Detect which cell encompasses the target text, then output its (x, y) center coordinate. 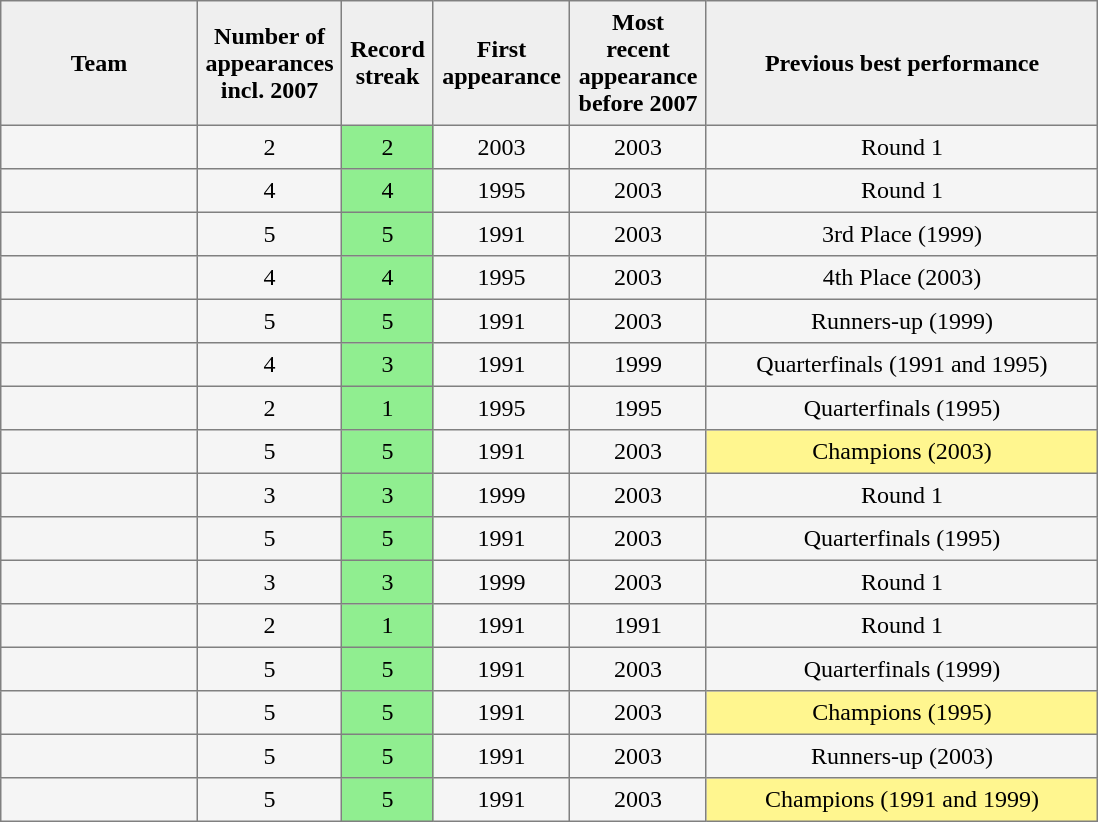
Number of appearances incl. 2007 (269, 63)
Record streak (388, 63)
Champions (1995) (902, 713)
First appearance (501, 63)
Previous best performance (902, 63)
Most recent appearance before 2007 (638, 63)
Runners-up (1999) (902, 321)
Champions (1991 and 1999) (902, 800)
Runners-up (2003) (902, 756)
Quarterfinals (1991 and 1995) (902, 365)
3rd Place (1999) (902, 234)
4th Place (2003) (902, 278)
Team (99, 63)
Champions (2003) (902, 452)
Quarterfinals (1999) (902, 669)
